Scan for the cell matching the given text and deliver its [x, y] coordinate at center. 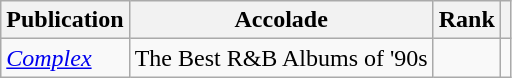
Rank [466, 20]
Publication [65, 20]
The Best R&B Albums of '90s [281, 58]
Accolade [281, 20]
Complex [65, 58]
